Determine the (x, y) coordinate at the center of the cell enclosing the given text.  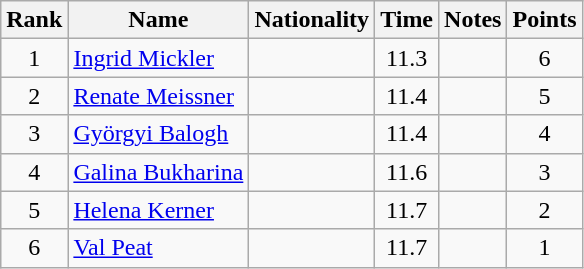
Rank (34, 20)
11.6 (407, 172)
Val Peat (158, 248)
Time (407, 20)
Helena Kerner (158, 210)
Ingrid Mickler (158, 58)
Notes (473, 20)
Points (544, 20)
Nationality (312, 20)
Galina Bukharina (158, 172)
Renate Meissner (158, 96)
Györgyi Balogh (158, 134)
Name (158, 20)
11.3 (407, 58)
